Extract the (x, y) coordinate from the center of the cell holding the provided text.  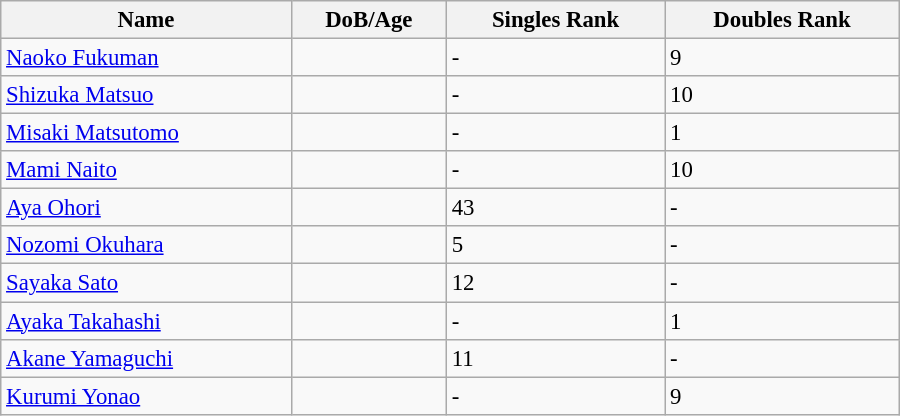
Nozomi Okuhara (146, 245)
43 (555, 208)
Shizuka Matsuo (146, 95)
11 (555, 358)
Naoko Fukuman (146, 58)
Mami Naito (146, 170)
Ayaka Takahashi (146, 321)
Name (146, 20)
12 (555, 283)
5 (555, 245)
Misaki Matsutomo (146, 133)
Kurumi Yonao (146, 396)
Singles Rank (555, 20)
Aya Ohori (146, 208)
Akane Yamaguchi (146, 358)
Sayaka Sato (146, 283)
DoB/Age (368, 20)
Doubles Rank (782, 20)
